For the text-containing cell, return its midpoint in (x, y) coordinate format. 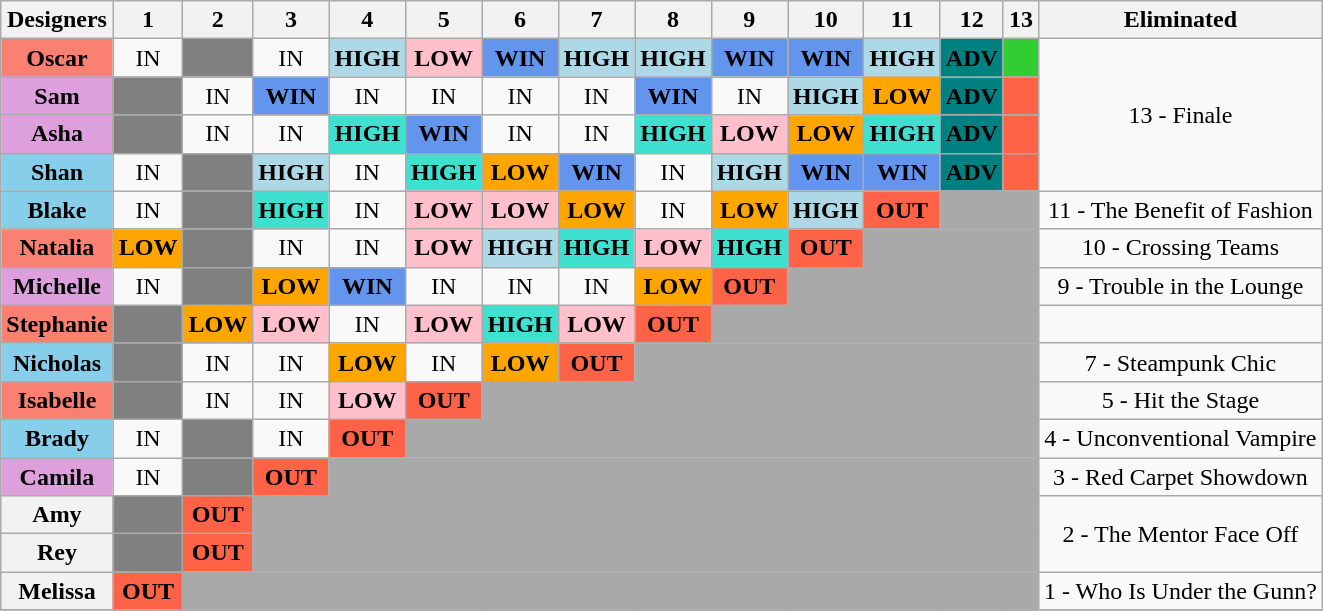
Camila (57, 477)
9 - Trouble in the Lounge (1180, 286)
Stephanie (57, 324)
Designers (57, 20)
Shan (57, 172)
Nicholas (57, 362)
Michelle (57, 286)
13 - Finale (1180, 115)
Natalia (57, 248)
5 (443, 20)
9 (749, 20)
3 - Red Carpet Showdown (1180, 477)
13 (1020, 20)
Eliminated (1180, 20)
4 (367, 20)
3 (291, 20)
Oscar (57, 58)
2 - The Mentor Face Off (1180, 534)
Sam (57, 96)
Isabelle (57, 400)
8 (673, 20)
2 (218, 20)
1 - Who Is Under the Gunn? (1180, 591)
10 - Crossing Teams (1180, 248)
Melissa (57, 591)
Amy (57, 515)
Asha (57, 134)
5 - Hit the Stage (1180, 400)
Blake (57, 210)
7 - Steampunk Chic (1180, 362)
1 (148, 20)
Rey (57, 553)
10 (826, 20)
12 (972, 20)
7 (596, 20)
Brady (57, 438)
6 (520, 20)
11 - The Benefit of Fashion (1180, 210)
4 - Unconventional Vampire (1180, 438)
11 (902, 20)
